Detect which cell encompasses the target text, then output its (x, y) center coordinate. 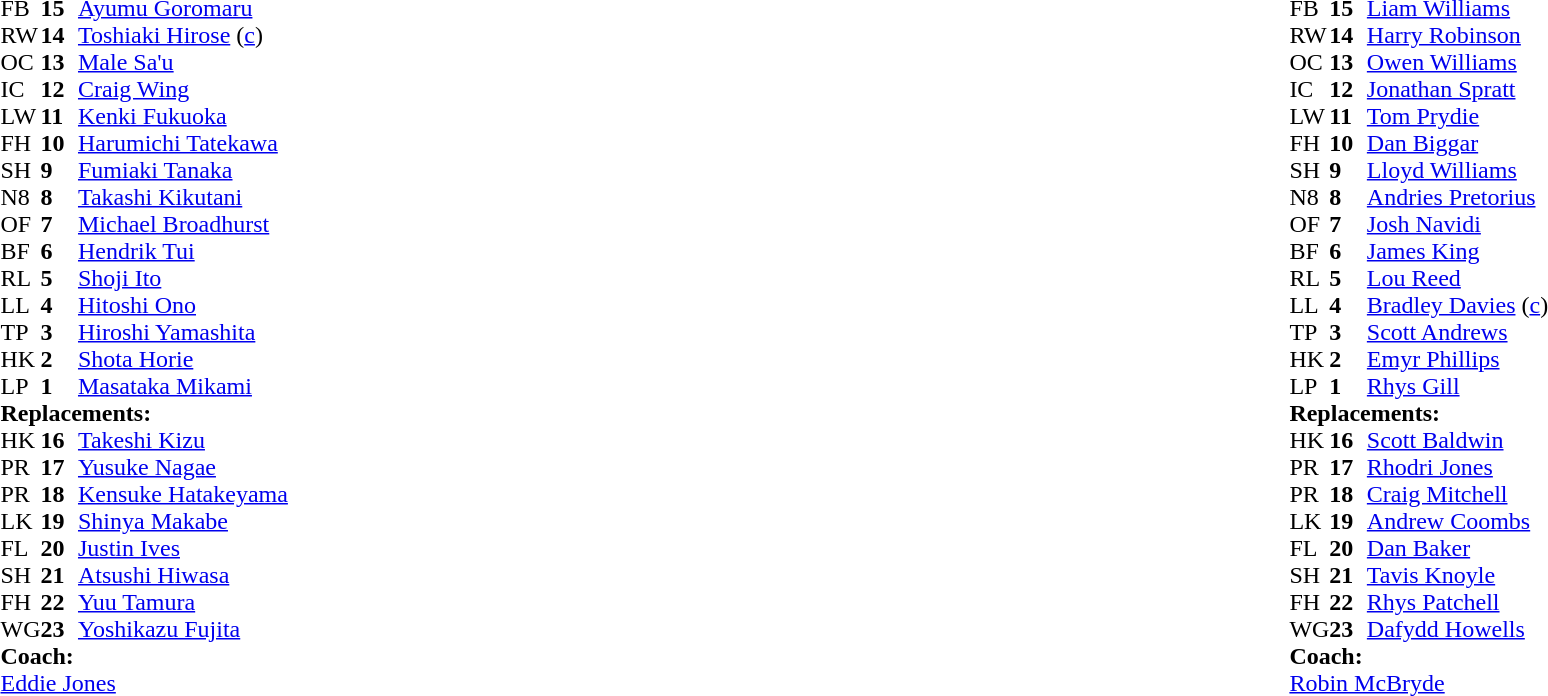
Craig Mitchell (1458, 494)
Hiroshi Yamashita (183, 332)
Masataka Mikami (183, 386)
Andries Pretorius (1458, 198)
Takashi Kikutani (183, 198)
Rhys Gill (1458, 386)
Jonathan Spratt (1458, 90)
Dafydd Howells (1458, 630)
Male Sa'u (183, 62)
Tom Prydie (1458, 116)
Owen Williams (1458, 62)
Yoshikazu Fujita (183, 630)
Craig Wing (183, 90)
Justin Ives (183, 548)
Tavis Knoyle (1458, 576)
Scott Andrews (1458, 332)
Dan Biggar (1458, 144)
Harumichi Tatekawa (183, 144)
Rhys Patchell (1458, 602)
Lou Reed (1458, 278)
Toshiaki Hirose (c) (183, 36)
Michael Broadhurst (183, 224)
Fumiaki Tanaka (183, 170)
Yuu Tamura (183, 602)
Dan Baker (1458, 548)
Shota Horie (183, 360)
Takeshi Kizu (183, 440)
Emyr Phillips (1458, 360)
Yusuke Nagae (183, 468)
Josh Navidi (1458, 224)
Hendrik Tui (183, 252)
Kenki Fukuoka (183, 116)
James King (1458, 252)
Hitoshi Ono (183, 306)
Lloyd Williams (1458, 170)
Scott Baldwin (1458, 440)
Shinya Makabe (183, 522)
Atsushi Hiwasa (183, 576)
Shoji Ito (183, 278)
Andrew Coombs (1458, 522)
Bradley Davies (c) (1458, 306)
Kensuke Hatakeyama (183, 494)
Rhodri Jones (1458, 468)
Harry Robinson (1458, 36)
